Provide the (x, y) coordinate of the cell's center where the given text is located.  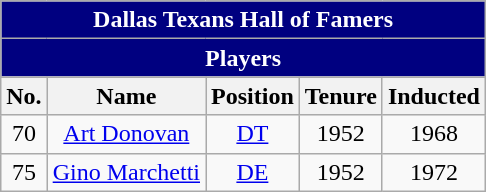
70 (24, 134)
1968 (434, 134)
Position (253, 96)
Inducted (434, 96)
1972 (434, 172)
DT (253, 134)
Gino Marchetti (126, 172)
DE (253, 172)
75 (24, 172)
Dallas Texans Hall of Famers (244, 20)
Name (126, 96)
Art Donovan (126, 134)
Tenure (340, 96)
Players (244, 58)
No. (24, 96)
